Determine the [X, Y] coordinate at the center of the cell enclosing the given text.  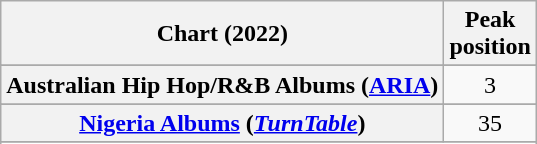
Chart (2022) [222, 34]
3 [490, 85]
Nigeria Albums (TurnTable) [222, 123]
Australian Hip Hop/R&B Albums (ARIA) [222, 85]
35 [490, 123]
Peakposition [490, 34]
